Find where the given text appears and provide that cell's center as (x, y) coordinate. 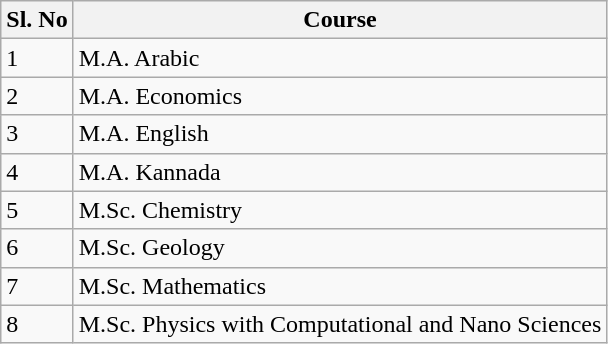
7 (37, 286)
Course (340, 20)
2 (37, 96)
M.Sc. Physics with Computational and Nano Sciences (340, 324)
M.A. Arabic (340, 58)
M.Sc. Mathematics (340, 286)
M.Sc. Geology (340, 248)
5 (37, 210)
M.A. Economics (340, 96)
M.Sc. Chemistry (340, 210)
6 (37, 248)
M.A. English (340, 134)
4 (37, 172)
3 (37, 134)
M.A. Kannada (340, 172)
1 (37, 58)
8 (37, 324)
Sl. No (37, 20)
